For the text-containing cell, return its midpoint in (X, Y) coordinate format. 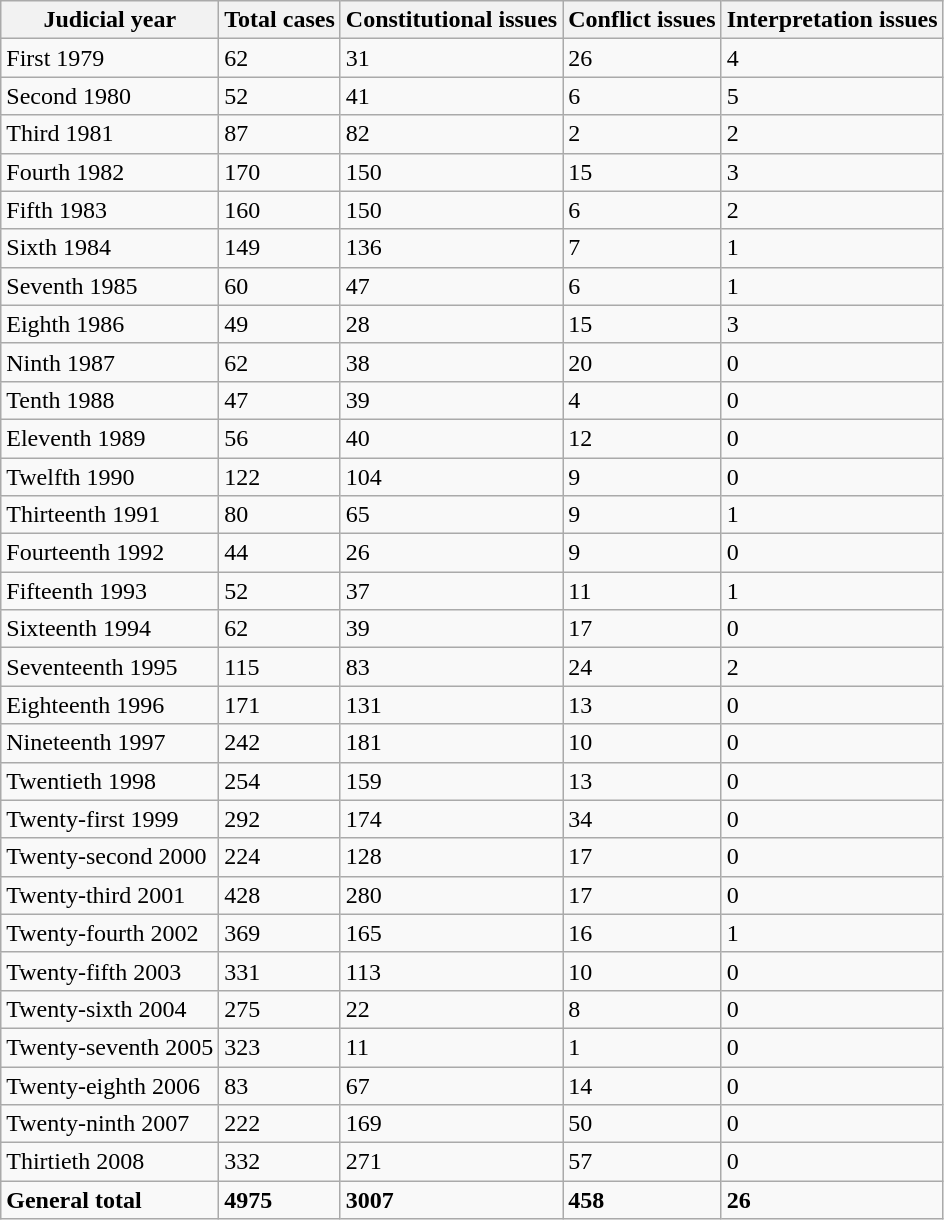
174 (451, 819)
Twenty-third 2001 (110, 895)
Thirteenth 1991 (110, 515)
Interpretation issues (832, 20)
159 (451, 781)
First 1979 (110, 58)
224 (280, 857)
Twenty-fifth 2003 (110, 971)
Total cases (280, 20)
Seventeenth 1995 (110, 667)
Twenty-seventh 2005 (110, 1047)
160 (280, 210)
Twenty-ninth 2007 (110, 1124)
Fifth 1983 (110, 210)
Constitutional issues (451, 20)
222 (280, 1124)
Fifteenth 1993 (110, 591)
Eleventh 1989 (110, 438)
Thirtieth 2008 (110, 1162)
Twenty-fourth 2002 (110, 933)
50 (642, 1124)
Judicial year (110, 20)
Twelfth 1990 (110, 477)
Third 1981 (110, 134)
57 (642, 1162)
369 (280, 933)
181 (451, 743)
67 (451, 1085)
Tenth 1988 (110, 400)
8 (642, 1009)
82 (451, 134)
113 (451, 971)
60 (280, 286)
41 (451, 96)
332 (280, 1162)
Twenty-first 1999 (110, 819)
12 (642, 438)
Eighteenth 1996 (110, 705)
40 (451, 438)
20 (642, 362)
271 (451, 1162)
38 (451, 362)
Fourteenth 1992 (110, 553)
5 (832, 96)
280 (451, 895)
22 (451, 1009)
87 (280, 134)
169 (451, 1124)
Eighth 1986 (110, 324)
28 (451, 324)
128 (451, 857)
Twenty-eighth 2006 (110, 1085)
14 (642, 1085)
4975 (280, 1200)
Twenty-second 2000 (110, 857)
General total (110, 1200)
16 (642, 933)
170 (280, 172)
254 (280, 781)
37 (451, 591)
3007 (451, 1200)
49 (280, 324)
242 (280, 743)
Sixth 1984 (110, 248)
31 (451, 58)
80 (280, 515)
331 (280, 971)
122 (280, 477)
65 (451, 515)
115 (280, 667)
Conflict issues (642, 20)
104 (451, 477)
165 (451, 933)
149 (280, 248)
Twentieth 1998 (110, 781)
Twenty-sixth 2004 (110, 1009)
171 (280, 705)
Second 1980 (110, 96)
323 (280, 1047)
Fourth 1982 (110, 172)
Sixteenth 1994 (110, 629)
428 (280, 895)
275 (280, 1009)
34 (642, 819)
56 (280, 438)
44 (280, 553)
131 (451, 705)
Ninth 1987 (110, 362)
24 (642, 667)
292 (280, 819)
Nineteenth 1997 (110, 743)
136 (451, 248)
7 (642, 248)
458 (642, 1200)
Seventh 1985 (110, 286)
